Extract the [X, Y] coordinate from the center of the cell holding the provided text.  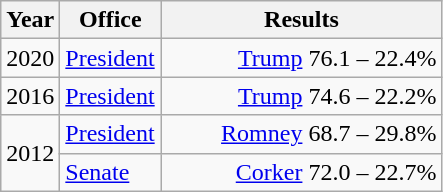
Corker 72.0 – 22.7% [302, 172]
2020 [30, 58]
Office [110, 20]
Trump 74.6 – 22.2% [302, 96]
Senate [110, 172]
Trump 76.1 – 22.4% [302, 58]
Results [302, 20]
Year [30, 20]
2012 [30, 153]
2016 [30, 96]
Romney 68.7 – 29.8% [302, 134]
